Find where the given text appears and provide that cell's center as [x, y] coordinate. 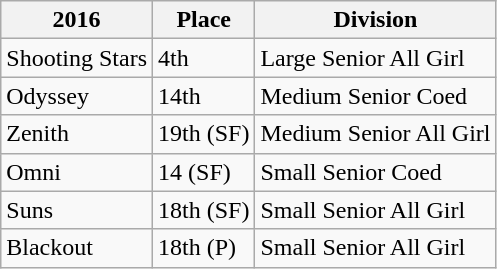
Zenith [77, 134]
18th (P) [204, 248]
Blackout [77, 248]
2016 [77, 20]
Medium Senior All Girl [376, 134]
4th [204, 58]
Shooting Stars [77, 58]
Place [204, 20]
19th (SF) [204, 134]
Odyssey [77, 96]
Small Senior Coed [376, 172]
Suns [77, 210]
14 (SF) [204, 172]
18th (SF) [204, 210]
14th [204, 96]
Division [376, 20]
Medium Senior Coed [376, 96]
Large Senior All Girl [376, 58]
Omni [77, 172]
